Identify which cell holds the provided text, then report its (x, y) central coordinate. 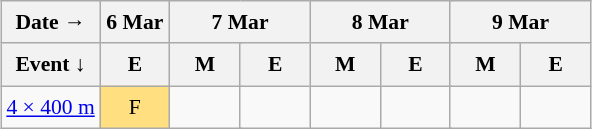
6 Mar (135, 22)
7 Mar (240, 22)
Date → (50, 22)
8 Mar (380, 22)
9 Mar (520, 22)
F (135, 108)
Event ↓ (50, 64)
4 × 400 m (50, 108)
